Extract the [x, y] coordinate from the center of the cell holding the provided text.  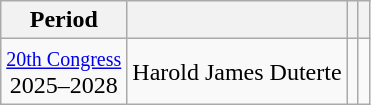
20th Congress2025–2028 [64, 72]
Harold James Duterte [237, 72]
Period [64, 20]
